For the text-containing cell, return its midpoint in [x, y] coordinate format. 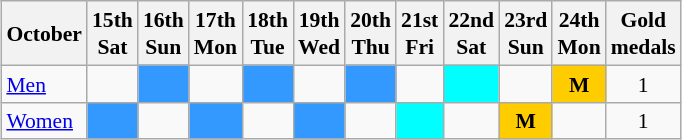
Goldmedals [644, 33]
20thThu [370, 33]
24thMon [578, 33]
October [44, 33]
22ndSat [471, 33]
15thSat [112, 33]
21stFri [420, 33]
19thWed [319, 33]
17thMon [216, 33]
Women [44, 120]
23rdSun [526, 33]
Men [44, 84]
18thTue [268, 33]
16thSun [164, 33]
